Return [x, y] of the center of cell containing provided text 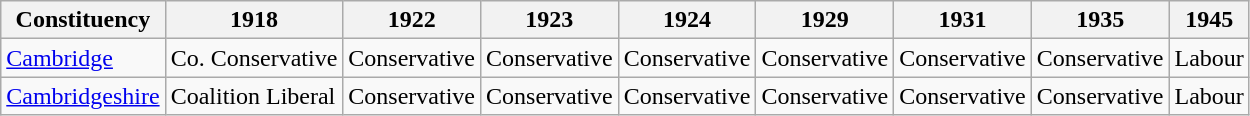
1945 [1209, 20]
Cambridge [83, 58]
Constituency [83, 20]
Coalition Liberal [254, 96]
Co. Conservative [254, 58]
1931 [963, 20]
1922 [412, 20]
Cambridgeshire [83, 96]
1918 [254, 20]
1935 [1100, 20]
1923 [550, 20]
1929 [825, 20]
1924 [687, 20]
